Return (X, Y) of the center of cell containing provided text 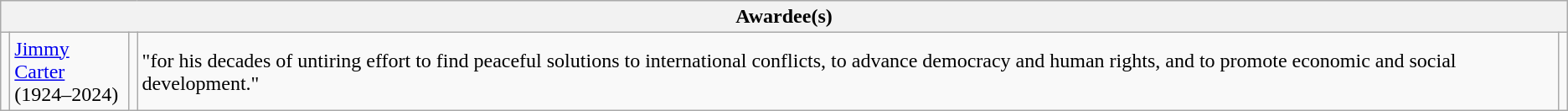
Awardee(s) (784, 17)
Jimmy Carter(1924–2024) (69, 71)
